Return (X, Y) of the center of cell containing provided text 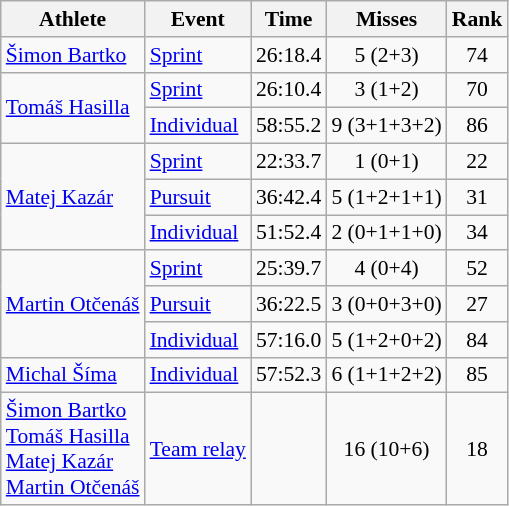
Time (288, 19)
Šimon Bartko (73, 55)
85 (478, 375)
86 (478, 126)
Tomáš Hasilla (73, 108)
26:18.4 (288, 55)
Misses (386, 19)
9 (3+1+3+2) (386, 126)
57:52.3 (288, 375)
84 (478, 340)
31 (478, 197)
5 (1+2+0+2) (386, 340)
5 (1+2+1+1) (386, 197)
3 (0+0+3+0) (386, 304)
3 (1+2) (386, 90)
52 (478, 269)
Event (198, 19)
58:55.2 (288, 126)
18 (478, 449)
4 (0+4) (386, 269)
Athlete (73, 19)
34 (478, 233)
2 (0+1+1+0) (386, 233)
70 (478, 90)
6 (1+1+2+2) (386, 375)
36:22.5 (288, 304)
26:10.4 (288, 90)
Matej Kazár (73, 198)
74 (478, 55)
36:42.4 (288, 197)
1 (0+1) (386, 162)
22:33.7 (288, 162)
Rank (478, 19)
Martin Otčenáš (73, 304)
Michal Šíma (73, 375)
5 (2+3) (386, 55)
27 (478, 304)
57:16.0 (288, 340)
25:39.7 (288, 269)
51:52.4 (288, 233)
22 (478, 162)
Šimon BartkoTomáš HasillaMatej KazárMartin Otčenáš (73, 449)
16 (10+6) (386, 449)
Team relay (198, 449)
